Capture the cell that displays the provided text and extract its (x, y) central coordinate. 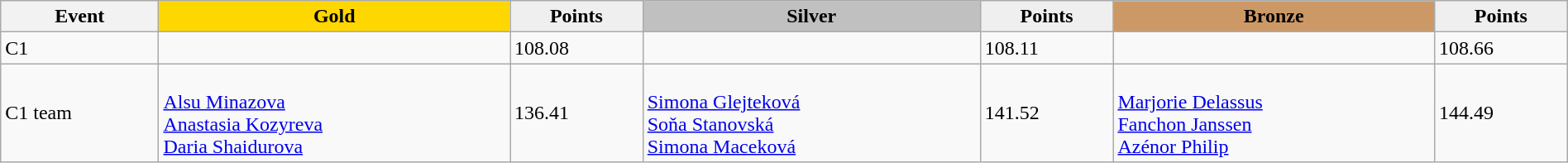
Event (79, 17)
Gold (334, 17)
136.41 (577, 113)
Silver (811, 17)
C1 team (79, 113)
Marjorie DelassusFanchon JanssenAzénor Philip (1274, 113)
108.66 (1500, 48)
Bronze (1274, 17)
Simona GlejtekováSoňa StanovskáSimona Maceková (811, 113)
Alsu MinazovaAnastasia KozyrevaDaria Shaidurova (334, 113)
141.52 (1047, 113)
108.08 (577, 48)
108.11 (1047, 48)
C1 (79, 48)
144.49 (1500, 113)
